Output the [x, y] coordinate of the center of the cell containing the given text.  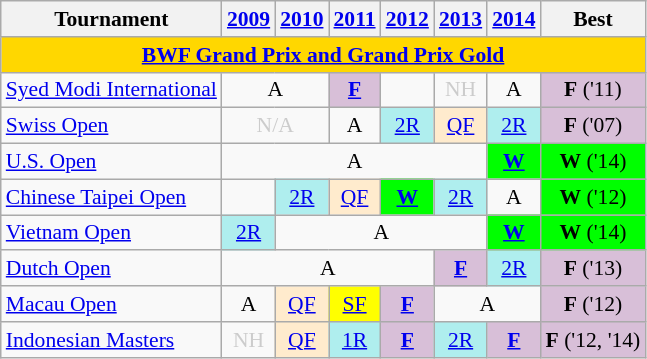
2011 [354, 19]
1R [354, 340]
SF [354, 304]
Tournament [112, 19]
W ('12) [594, 197]
F ('12, '14) [594, 340]
N/A [276, 126]
Best [594, 19]
Macau Open [112, 304]
2012 [408, 19]
Swiss Open [112, 126]
F ('07) [594, 126]
BWF Grand Prix and Grand Prix Gold [324, 55]
F ('11) [594, 90]
Syed Modi International [112, 90]
Dutch Open [112, 269]
Chinese Taipei Open [112, 197]
2009 [248, 19]
F ('12) [594, 304]
F ('13) [594, 269]
U.S. Open [112, 162]
2014 [514, 19]
Indonesian Masters [112, 340]
Vietnam Open [112, 233]
2013 [460, 19]
2010 [302, 19]
